Find where the given text appears and provide that cell's center as [X, Y] coordinate. 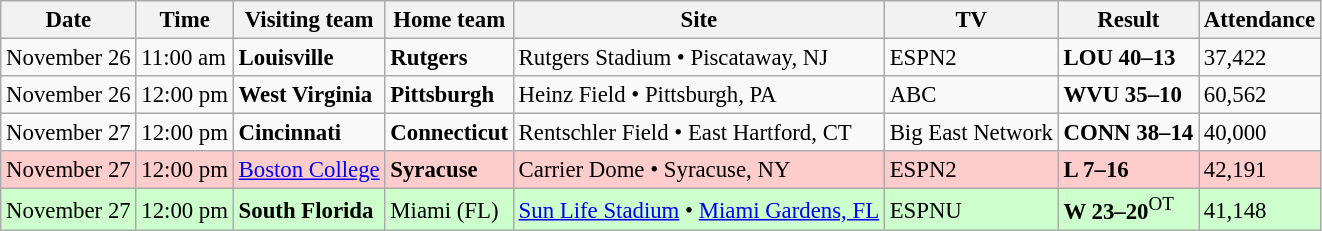
TV [971, 20]
CONN 38–14 [1128, 133]
Miami (FL) [449, 210]
Heinz Field • Pittsburgh, PA [698, 95]
ESPNU [971, 210]
Sun Life Stadium • Miami Gardens, FL [698, 210]
11:00 am [184, 58]
Pittsburgh [449, 95]
Rentschler Field • East Hartford, CT [698, 133]
Attendance [1259, 20]
60,562 [1259, 95]
ABC [971, 95]
Date [68, 20]
37,422 [1259, 58]
LOU 40–13 [1128, 58]
Result [1128, 20]
42,191 [1259, 170]
Site [698, 20]
Syracuse [449, 170]
Carrier Dome • Syracuse, NY [698, 170]
W 23–20OT [1128, 210]
West Virginia [309, 95]
Louisville [309, 58]
Time [184, 20]
Rutgers Stadium • Piscataway, NJ [698, 58]
South Florida [309, 210]
WVU 35–10 [1128, 95]
40,000 [1259, 133]
Big East Network [971, 133]
Cincinnati [309, 133]
Rutgers [449, 58]
Visiting team [309, 20]
41,148 [1259, 210]
Boston College [309, 170]
Connecticut [449, 133]
Home team [449, 20]
L 7–16 [1128, 170]
